Return the [x, y] coordinate for the center point of the cell that contains the specified text.  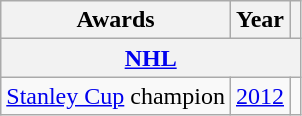
Year [260, 20]
Stanley Cup champion [116, 96]
Awards [116, 20]
2012 [260, 96]
NHL [151, 58]
